Return [X, Y] of the center of cell containing provided text 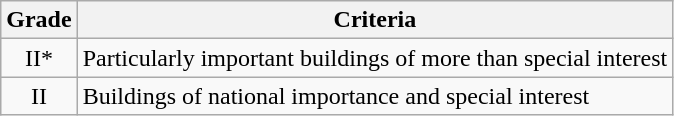
Grade [39, 20]
Buildings of national importance and special interest [375, 96]
Criteria [375, 20]
Particularly important buildings of more than special interest [375, 58]
II* [39, 58]
II [39, 96]
